Return the [X, Y] coordinate for the center point of the cell that contains the specified text.  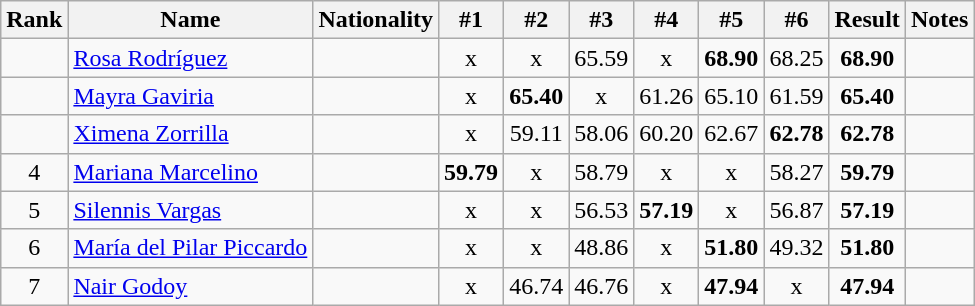
Silennis Vargas [190, 210]
Nationality [376, 20]
#1 [472, 20]
68.25 [796, 58]
#5 [732, 20]
Notes [939, 20]
María del Pilar Piccardo [190, 248]
Name [190, 20]
61.59 [796, 96]
Mariana Marcelino [190, 172]
61.26 [666, 96]
58.79 [602, 172]
5 [34, 210]
65.10 [732, 96]
#4 [666, 20]
Result [867, 20]
58.06 [602, 134]
46.74 [536, 286]
56.53 [602, 210]
60.20 [666, 134]
62.67 [732, 134]
65.59 [602, 58]
56.87 [796, 210]
#6 [796, 20]
Rank [34, 20]
49.32 [796, 248]
59.11 [536, 134]
Ximena Zorrilla [190, 134]
58.27 [796, 172]
#2 [536, 20]
#3 [602, 20]
Nair Godoy [190, 286]
48.86 [602, 248]
46.76 [602, 286]
6 [34, 248]
Mayra Gaviria [190, 96]
4 [34, 172]
Rosa Rodríguez [190, 58]
7 [34, 286]
